Detect which cell encompasses the target text, then output its (x, y) center coordinate. 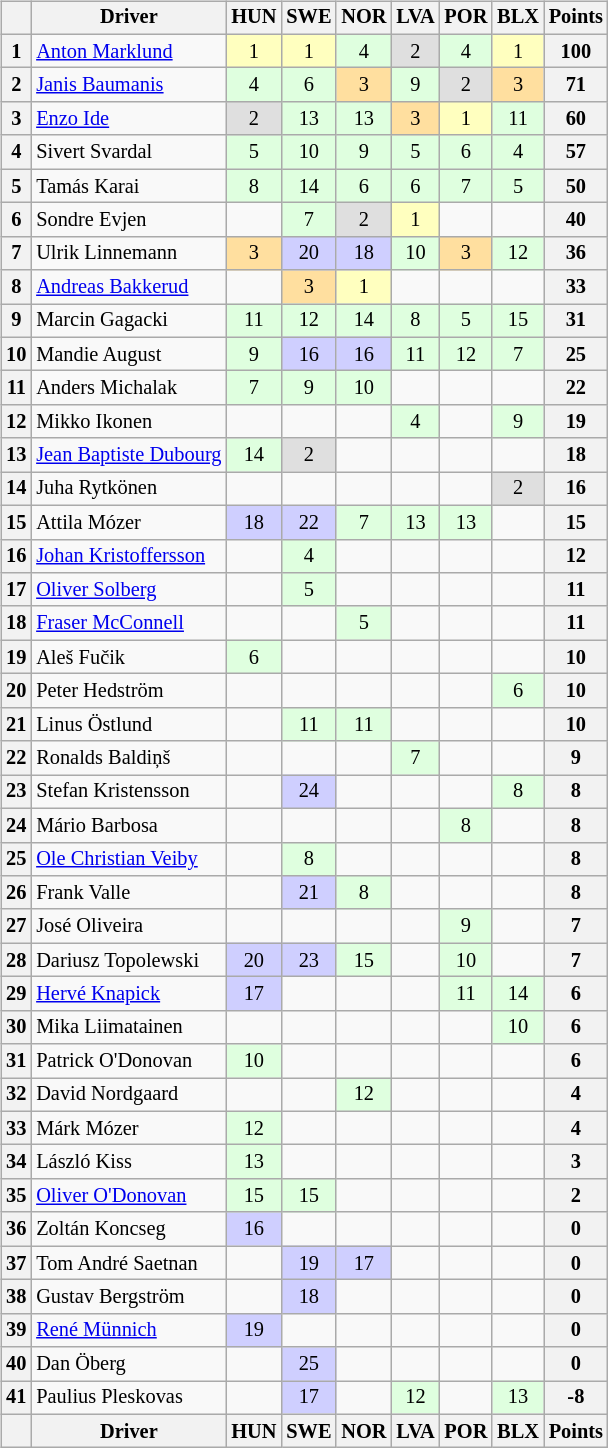
39 (16, 1330)
Oliver O'Donovan (128, 1196)
Ronalds Baldiņš (128, 758)
Patrick O'Donovan (128, 1061)
Aleš Fučik (128, 657)
Anders Michalak (128, 388)
Tom André Saetnan (128, 1263)
41 (16, 1398)
Enzo Ide (128, 119)
Ole Christian Veiby (128, 859)
Mário Barbosa (128, 825)
Sivert Svardal (128, 152)
Fraser McConnell (128, 623)
Tamás Karai (128, 186)
50 (576, 186)
José Oliveira (128, 926)
Frank Valle (128, 893)
Jean Baptiste Dubourg (128, 455)
Janis Baumanis (128, 85)
Anton Marklund (128, 51)
100 (576, 51)
Mika Liimatainen (128, 1027)
Attila Mózer (128, 522)
34 (16, 1162)
60 (576, 119)
Dariusz Topolewski (128, 960)
Andreas Bakkerud (128, 287)
32 (16, 1095)
Stefan Kristensson (128, 792)
28 (16, 960)
Linus Östlund (128, 724)
37 (16, 1263)
Márk Mózer (128, 1128)
27 (16, 926)
Gustav Bergström (128, 1297)
Mikko Ikonen (128, 422)
-8 (576, 1398)
71 (576, 85)
35 (16, 1196)
26 (16, 893)
Oliver Solberg (128, 590)
Hervé Knapick (128, 994)
Mandie August (128, 354)
László Kiss (128, 1162)
Dan Öberg (128, 1364)
57 (576, 152)
Peter Hedström (128, 691)
Zoltán Koncseg (128, 1229)
29 (16, 994)
Paulius Pleskovas (128, 1398)
30 (16, 1027)
Juha Rytkönen (128, 489)
René Münnich (128, 1330)
38 (16, 1297)
David Nordgaard (128, 1095)
Ulrik Linnemann (128, 253)
Sondre Evjen (128, 220)
Johan Kristoffersson (128, 556)
Marcin Gagacki (128, 321)
